Identify which cell holds the provided text, then report its [X, Y] central coordinate. 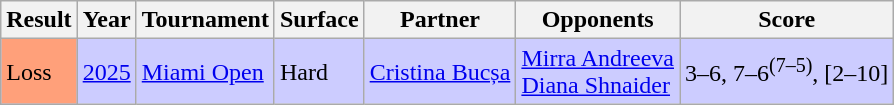
Miami Open [205, 72]
Loss [39, 72]
Result [39, 20]
Surface [319, 20]
Score [787, 20]
2025 [106, 72]
Mirra Andreeva Diana Shnaider [598, 72]
Hard [319, 72]
Tournament [205, 20]
Opponents [598, 20]
Partner [440, 20]
Cristina Bucșa [440, 72]
Year [106, 20]
3–6, 7–6(7–5), [2–10] [787, 72]
